Determine the [x, y] coordinate at the center of the cell enclosing the given text.  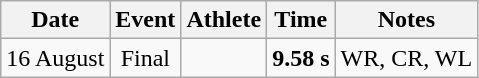
16 August [56, 58]
Date [56, 20]
WR, CR, WL [406, 58]
Event [146, 20]
Final [146, 58]
Time [301, 20]
Notes [406, 20]
Athlete [224, 20]
9.58 s [301, 58]
